For the text-containing cell, return its midpoint in (X, Y) coordinate format. 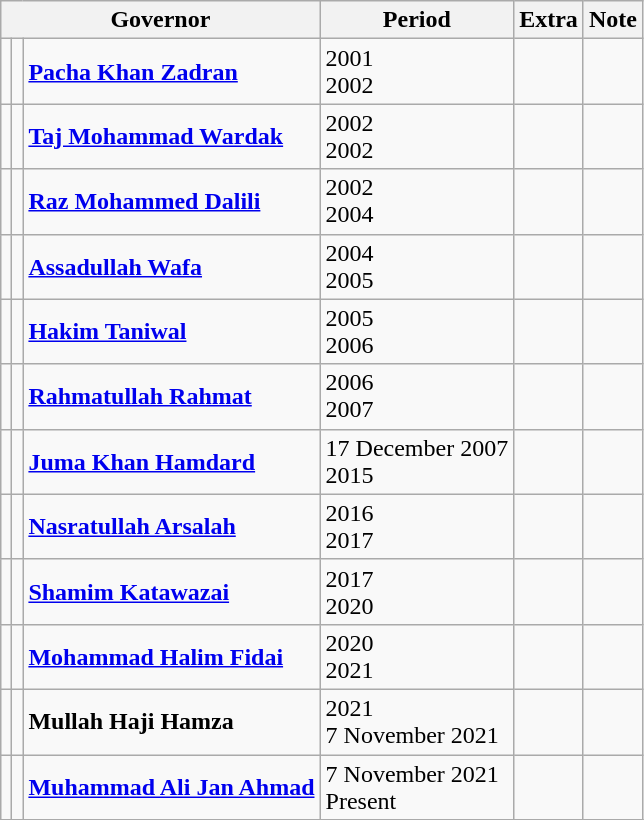
20022004 (417, 202)
17 December 2007 2015 (417, 462)
Period (417, 20)
Pacha Khan Zadran (172, 72)
7 November 2021Present (417, 786)
20022002 (417, 136)
20042005 (417, 266)
Rahmatullah Rahmat (172, 396)
Assadullah Wafa (172, 266)
Shamim Katawazai (172, 592)
Raz Mohammed Dalili (172, 202)
Mullah Haji Hamza (172, 722)
Governor (160, 20)
20052006 (417, 332)
20062007 (417, 396)
2016 2017 (417, 526)
20012002 (417, 72)
Mohammad Halim Fidai (172, 656)
Nasratullah Arsalah (172, 526)
20217 November 2021 (417, 722)
20202021 (417, 656)
2017 2020 (417, 592)
Muhammad Ali Jan Ahmad (172, 786)
Taj Mohammad Wardak (172, 136)
Note (612, 20)
Extra (549, 20)
Hakim Taniwal (172, 332)
Juma Khan Hamdard (172, 462)
